Identify which cell holds the provided text, then report its (x, y) central coordinate. 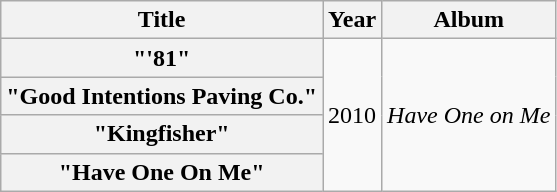
"'81" (162, 58)
"Have One On Me" (162, 172)
Title (162, 20)
Album (469, 20)
Year (352, 20)
"Kingfisher" (162, 134)
2010 (352, 115)
Have One on Me (469, 115)
"Good Intentions Paving Co." (162, 96)
